Output the (x, y) coordinate of the center of the cell containing the given text.  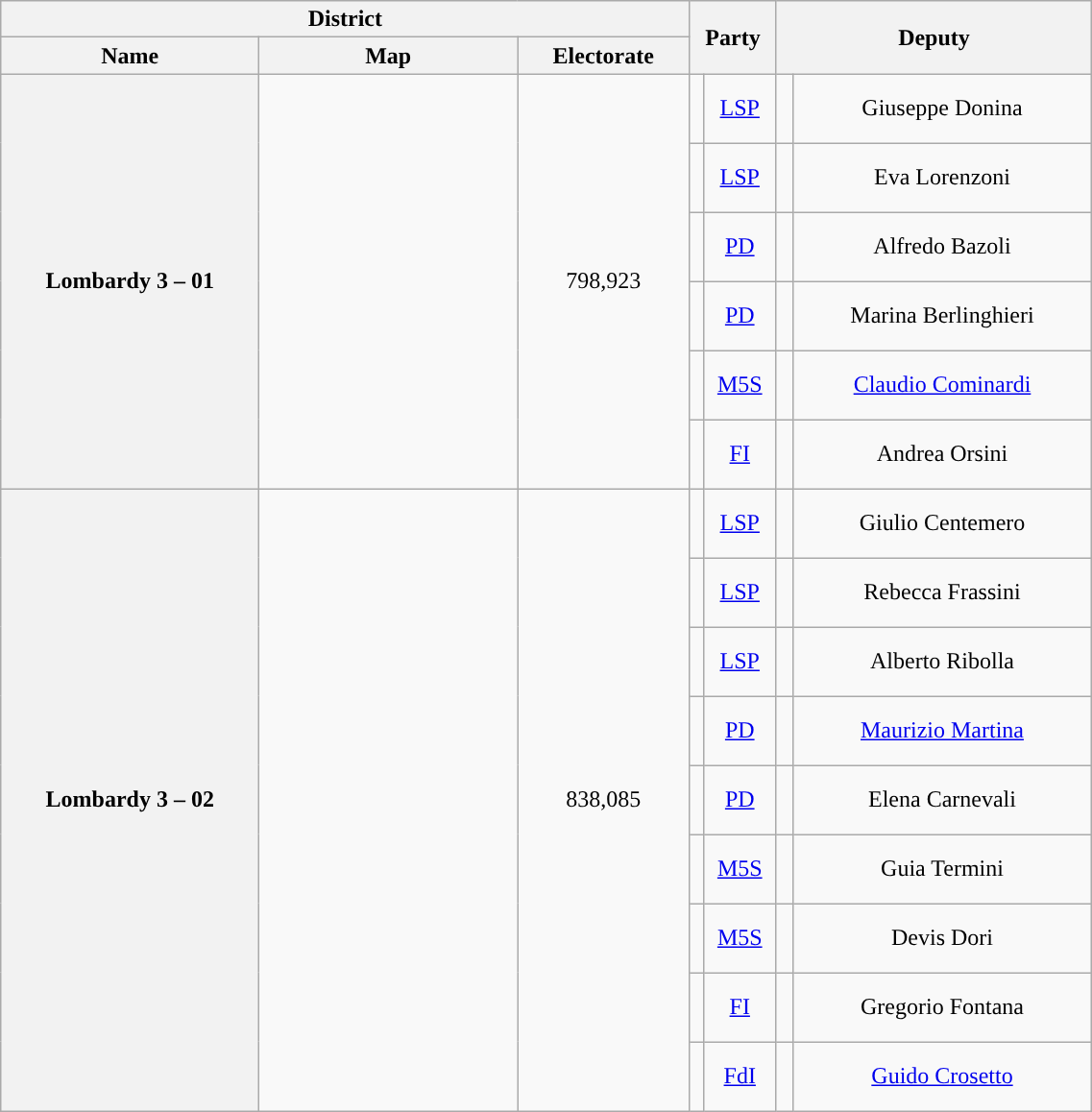
District (346, 19)
Giuseppe Donina (942, 109)
Guia Termini (942, 869)
Rebecca Frassini (942, 592)
Deputy (934, 37)
Electorate (603, 56)
Giulio Centemero (942, 523)
Andrea Orsini (942, 454)
Party (733, 37)
798,923 (603, 281)
Alberto Ribolla (942, 662)
Lombardy 3 – 01 (131, 281)
Alfredo Bazoli (942, 247)
Guido Crosetto (942, 1076)
838,085 (603, 800)
Elena Carnevali (942, 800)
Maurizio Martina (942, 731)
Lombardy 3 – 02 (131, 800)
Gregorio Fontana (942, 1007)
Marina Berlinghieri (942, 316)
Devis Dori (942, 938)
Claudio Cominardi (942, 385)
FdI (740, 1076)
Map (388, 56)
Eva Lorenzoni (942, 178)
Name (131, 56)
